Search for the cell housing the specified text and yield its (x, y) center coordinate. 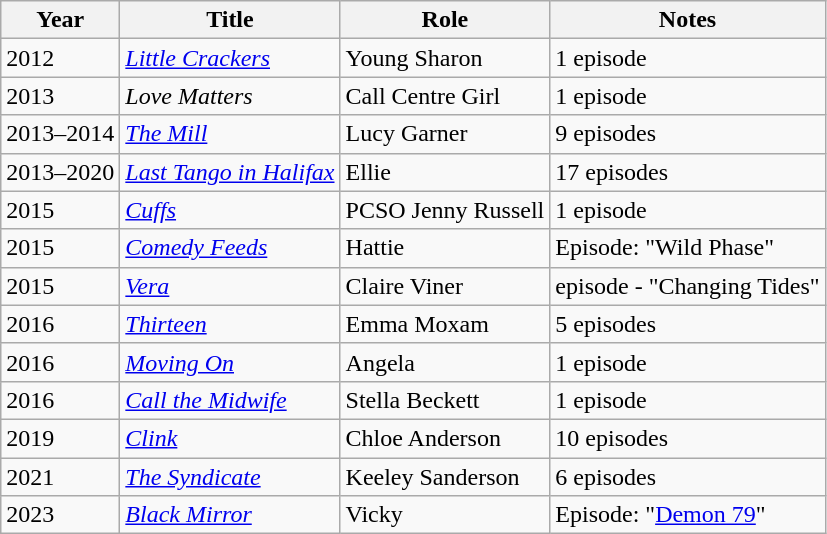
Vicky (445, 515)
Lucy Garner (445, 134)
10 episodes (688, 438)
Call Centre Girl (445, 96)
Thirteen (230, 324)
Stella Beckett (445, 400)
Title (230, 20)
Black Mirror (230, 515)
2013–2014 (60, 134)
Last Tango in Halifax (230, 172)
2013 (60, 96)
Claire Viner (445, 286)
9 episodes (688, 134)
Emma Moxam (445, 324)
Clink (230, 438)
Young Sharon (445, 58)
Chloe Anderson (445, 438)
17 episodes (688, 172)
Keeley Sanderson (445, 477)
Cuffs (230, 210)
5 episodes (688, 324)
2013–2020 (60, 172)
2012 (60, 58)
Call the Midwife (230, 400)
Comedy Feeds (230, 248)
6 episodes (688, 477)
2023 (60, 515)
Ellie (445, 172)
Role (445, 20)
Vera (230, 286)
Angela (445, 362)
PCSO Jenny Russell (445, 210)
Notes (688, 20)
Little Crackers (230, 58)
Year (60, 20)
Moving On (230, 362)
episode - "Changing Tides" (688, 286)
Love Matters (230, 96)
The Mill (230, 134)
2019 (60, 438)
Episode: "Wild Phase" (688, 248)
Episode: "Demon 79" (688, 515)
The Syndicate (230, 477)
2021 (60, 477)
Hattie (445, 248)
